Capture the cell that displays the provided text and extract its [X, Y] central coordinate. 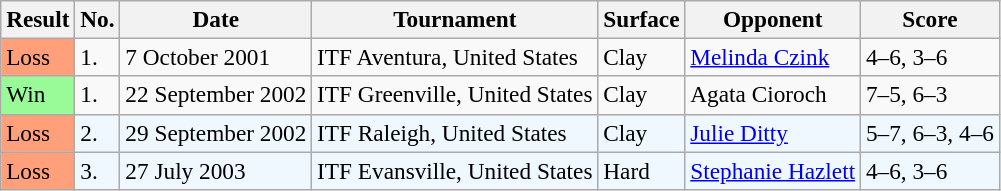
Date [216, 19]
29 September 2002 [216, 133]
Tournament [455, 19]
ITF Evansville, United States [455, 170]
Score [930, 19]
7–5, 6–3 [930, 95]
3. [98, 170]
ITF Aventura, United States [455, 57]
ITF Greenville, United States [455, 95]
Result [38, 19]
7 October 2001 [216, 57]
No. [98, 19]
Julie Ditty [773, 133]
Surface [642, 19]
27 July 2003 [216, 170]
Opponent [773, 19]
Win [38, 95]
Hard [642, 170]
5–7, 6–3, 4–6 [930, 133]
Stephanie Hazlett [773, 170]
Melinda Czink [773, 57]
2. [98, 133]
ITF Raleigh, United States [455, 133]
Agata Cioroch [773, 95]
22 September 2002 [216, 95]
